Search for the cell housing the specified text and yield its (x, y) center coordinate. 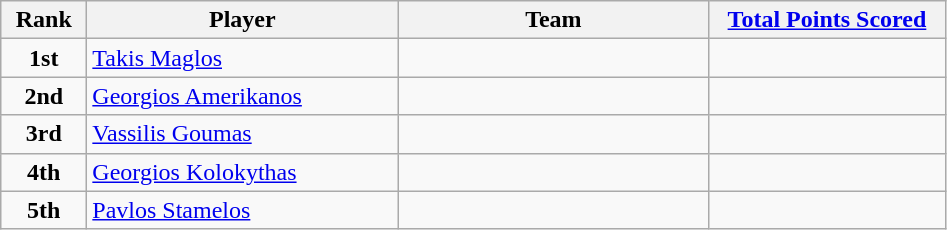
Takis Maglos (242, 58)
1st (44, 58)
Player (242, 20)
Pavlos Stamelos (242, 210)
2nd (44, 96)
4th (44, 172)
Total Points Scored (827, 20)
Georgios Kolokythas (242, 172)
Team (554, 20)
5th (44, 210)
Vassilis Goumas (242, 134)
Georgios Amerikanos (242, 96)
Rank (44, 20)
3rd (44, 134)
